Capture the cell that displays the provided text and extract its (X, Y) central coordinate. 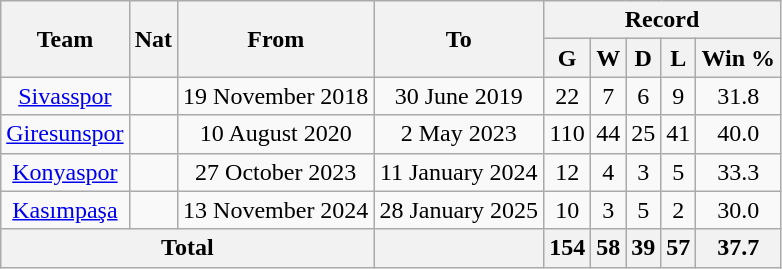
19 November 2018 (276, 96)
From (276, 39)
40.0 (738, 134)
110 (568, 134)
58 (608, 248)
13 November 2024 (276, 210)
27 October 2023 (276, 172)
33.3 (738, 172)
10 (568, 210)
11 January 2024 (459, 172)
D (644, 58)
Giresunspor (65, 134)
Sivasspor (65, 96)
9 (678, 96)
Kasımpaşa (65, 210)
39 (644, 248)
W (608, 58)
Nat (153, 39)
37.7 (738, 248)
Record (662, 20)
Total (188, 248)
25 (644, 134)
12 (568, 172)
41 (678, 134)
31.8 (738, 96)
10 August 2020 (276, 134)
To (459, 39)
22 (568, 96)
28 January 2025 (459, 210)
4 (608, 172)
2 (678, 210)
Team (65, 39)
Konyaspor (65, 172)
G (568, 58)
44 (608, 134)
30 June 2019 (459, 96)
154 (568, 248)
30.0 (738, 210)
Win % (738, 58)
L (678, 58)
57 (678, 248)
2 May 2023 (459, 134)
7 (608, 96)
6 (644, 96)
